Detect which cell encompasses the target text, then output its [x, y] center coordinate. 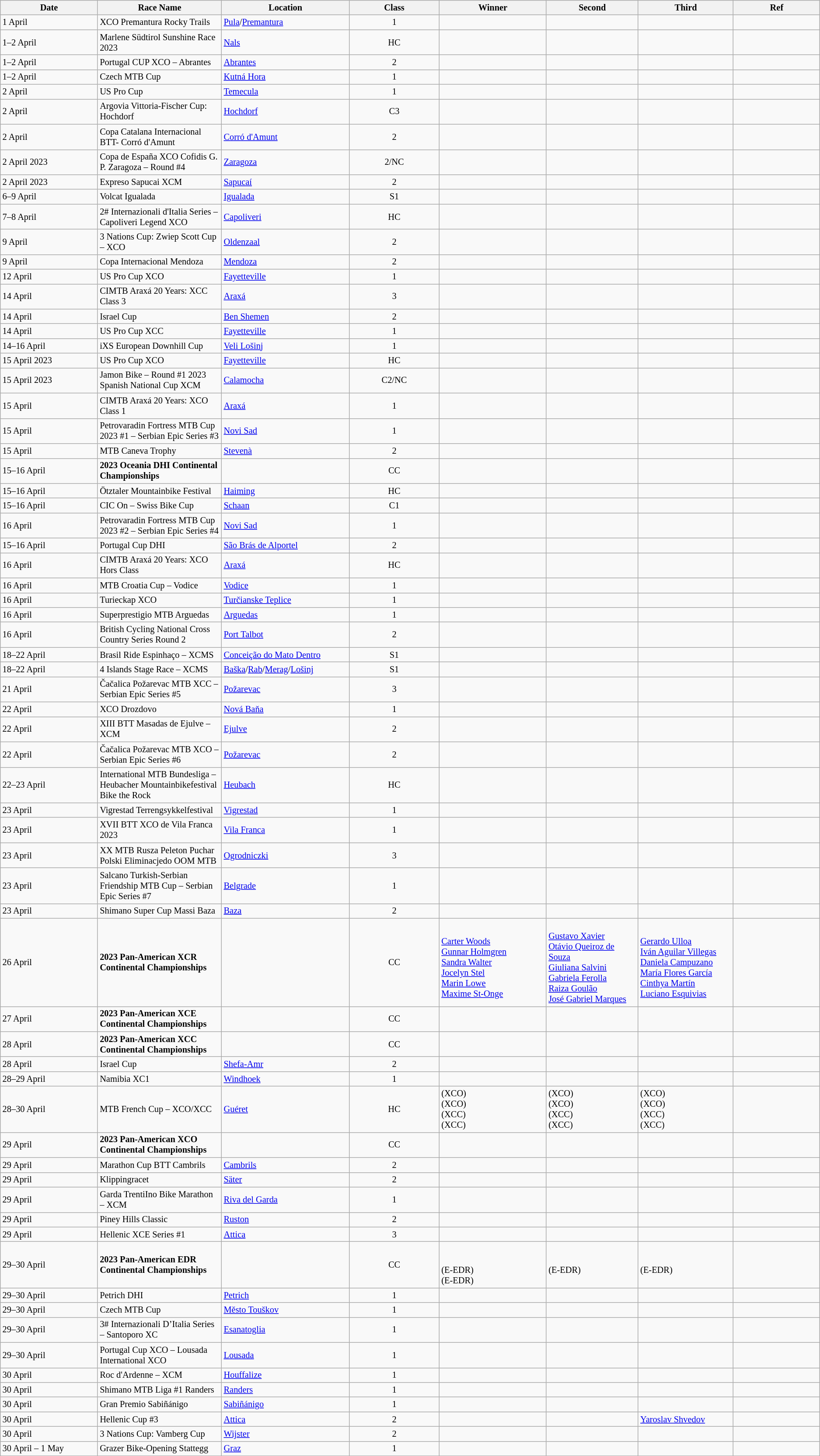
Veli Lošinj [286, 346]
Race Name [159, 7]
C2/NC [394, 380]
2023 Pan-American XCE Continental Championships [159, 1019]
Copa Internacional Mendoza [159, 262]
Location [286, 7]
2023 Pan-American XCR Continental Championships [159, 963]
Ejulve [286, 729]
Heubach [286, 785]
Ogrodniczki [286, 855]
Gran Premio Sabiñánigo [159, 1404]
Baška/Rab/Merag/Lošinj [286, 669]
MTB French Cup – XCO/XCC [159, 1109]
Shefa-Amr [286, 1064]
Arguedas [286, 615]
Portugal CUP XCO – Abrantes [159, 62]
Conceição do Mato Dentro [286, 655]
4 Islands Stage Race – XCMS [159, 669]
Klippingracet [159, 1180]
Petrovaradin Fortress MTB Cup 2023 #2 – Serbian Epic Series #4 [159, 525]
Marathon Cup BTT Cambrils [159, 1165]
Nals [286, 42]
2/NC [394, 162]
Vila Franca [286, 830]
International MTB Bundesliga – Heubacher Mountainbikefestival Bike the Rock [159, 785]
Winner [492, 7]
Schaan [286, 505]
Corró d'Amunt [286, 137]
Shimano MTB Liga #1 Randers [159, 1390]
Portugal Cup XCO – Lousada International XCO [159, 1355]
Igualada [286, 197]
Nová Baňa [286, 709]
São Brás de Alportel [286, 546]
Petrich DHI [159, 1295]
Marlene Südtirol Sunshine Race 2023 [159, 42]
Shimano Super Cup Massi Baza [159, 911]
Port Talbot [286, 635]
Haiming [286, 491]
XIII BTT Masadas de Ejulve – XCM [159, 729]
Salcano Turkish-Serbian Friendship MTB Cup – Serbian Epic Series #7 [159, 886]
Baza [286, 911]
Turieckap XCO [159, 600]
27 April [49, 1019]
Calamocha [286, 380]
Čačalica Požarevac MTB XCC – Serbian Epic Series #5 [159, 689]
CIMTB Araxá 20 Years: XCC Class 3 [159, 296]
MTB Caneva Trophy [159, 451]
21 April [49, 689]
Stevenà [286, 451]
2023 Pan-American EDR Continental Championships [159, 1265]
Grazer Bike-Opening Stattegg [159, 1449]
Graz [286, 1449]
Petrich [286, 1295]
Portugal Cup DHI [159, 546]
Lousada [286, 1355]
Gustavo XavierOtávio Queiroz de SouzaGiuliana SalviniGabriela FerollaRaiza GoulãoJosé Gabriel Marques [592, 963]
3# Internazionali D’Italia Series – Santoporo XC [159, 1330]
28–30 April [49, 1109]
Hellenic XCE Series #1 [159, 1234]
XCO Drozdovo [159, 709]
XX MTB Rusza Peleton Puchar Polski Eliminacjedo OOM MTB [159, 855]
Město Touškov [286, 1310]
2023 Oceania DHI Continental Championships [159, 471]
Pula/Premantura [286, 22]
Capoliveri [286, 217]
Superprestigio MTB Arguedas [159, 615]
Kutná Hora [286, 77]
Copa Catalana Internacional BTT- Corró d'Amunt [159, 137]
28–29 April [49, 1079]
Mendoza [286, 262]
Volcat Igualada [159, 197]
Esanatoglia [286, 1330]
Belgrade [286, 886]
Randers [286, 1390]
Ötztaler Mountainbike Festival [159, 491]
Turčianske Teplice [286, 600]
Oldenzaal [286, 242]
22–23 April [49, 785]
30 April – 1 May [49, 1449]
Ruston [286, 1220]
1 April [49, 22]
Expreso Sapucai XCM [159, 182]
Sapucaí [286, 182]
Sabiñánigo [286, 1404]
Copa de España XCO Cofidis G. P. Zaragoza – Round #4 [159, 162]
Second [592, 7]
2023 Pan-American XCO Continental Championships [159, 1145]
Third [686, 7]
Ben Shemen [286, 316]
Temecula [286, 92]
Vigrestad Terrengsykkelfestival [159, 810]
Ref [777, 7]
British Cycling National Cross Country Series Round 2 [159, 635]
Roc d'Ardenne – XCM [159, 1375]
Vodice [286, 585]
Namibia XC1 [159, 1079]
Garda TrentiIno Bike Marathon – XCM [159, 1199]
26 April [49, 963]
Carter WoodsGunnar HolmgrenSandra WalterJocelyn StelMarin LoweMaxime St-Onge [492, 963]
CIMTB Araxá 20 Years: XCO Class 1 [159, 406]
CIC On – Swiss Bike Cup [159, 505]
2023 Pan-American XCC Continental Championships [159, 1044]
Gerardo UlloaIván Aguilar VillegasDaniela CampuzanoMaría Flores GarcíaCinthya MartínLuciano Esquivias [686, 963]
(E-EDR) (E-EDR) [492, 1265]
Wijster [286, 1434]
Abrantes [286, 62]
Class [394, 7]
Windhoek [286, 1079]
iXS European Downhill Cup [159, 346]
Riva del Garda [286, 1199]
Hochdorf [286, 111]
MTB Croatia Cup – Vodice [159, 585]
Date [49, 7]
14–16 April [49, 346]
US Pro Cup [159, 92]
Hellenic Cup #3 [159, 1419]
6–9 April [49, 197]
Säter [286, 1180]
Zaragoza [286, 162]
Guéret [286, 1109]
Cambrils [286, 1165]
Piney Hills Classic [159, 1220]
C1 [394, 505]
CIMTB Araxá 20 Years: XCO Hors Class [159, 565]
Yaroslav Shvedov [686, 1419]
Brasil Ride Espinhaço – XCMS [159, 655]
7–8 April [49, 217]
2# Internazionali d'Italia Series – Capoliveri Legend XCO [159, 217]
Vigrestad [286, 810]
Petrovaradin Fortress MTB Cup 2023 #1 – Serbian Epic Series #3 [159, 431]
Houffalize [286, 1375]
US Pro Cup XCC [159, 331]
Čačalica Požarevac MTB XCO – Serbian Epic Series #6 [159, 754]
Argovia Vittoria-Fischer Cup: Hochdorf [159, 111]
Jamon Bike – Round #1 2023 Spanish National Cup XCM [159, 380]
3 Nations Cup: Zwiep Scott Cup – XCO [159, 242]
12 April [49, 277]
XVII BTT XCO de Vila Franca 2023 [159, 830]
XCO Premantura Rocky Trails [159, 22]
3 Nations Cup: Vamberg Cup [159, 1434]
C3 [394, 111]
